Search for the cell housing the specified text and yield its (x, y) center coordinate. 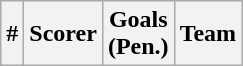
# (12, 34)
Team (208, 34)
Goals(Pen.) (138, 34)
Scorer (64, 34)
